Identify which cell holds the provided text, then report its (X, Y) central coordinate. 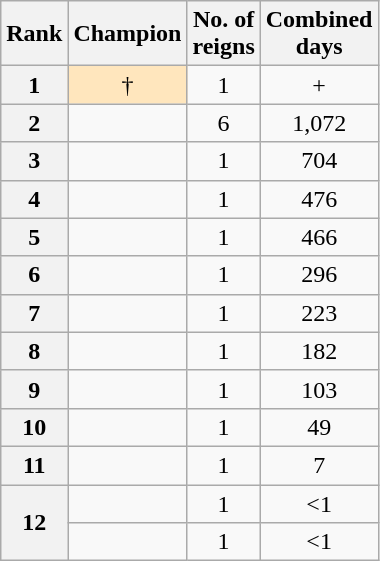
9 (34, 389)
2 (34, 123)
49 (319, 427)
223 (319, 313)
466 (319, 237)
+ (319, 85)
4 (34, 199)
10 (34, 427)
12 (34, 522)
Rank (34, 34)
476 (319, 199)
3 (34, 161)
1,072 (319, 123)
704 (319, 161)
Champion (128, 34)
296 (319, 275)
Combineddays (319, 34)
11 (34, 465)
8 (34, 351)
182 (319, 351)
No. ofreigns (224, 34)
5 (34, 237)
† (128, 85)
103 (319, 389)
